From the cell containing the given text, extract its center point as [X, Y] coordinate. 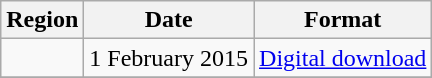
Region [42, 20]
Digital download [343, 58]
1 February 2015 [169, 58]
Date [169, 20]
Format [343, 20]
